Return the [X, Y] coordinate for the center point of the cell that contains the specified text.  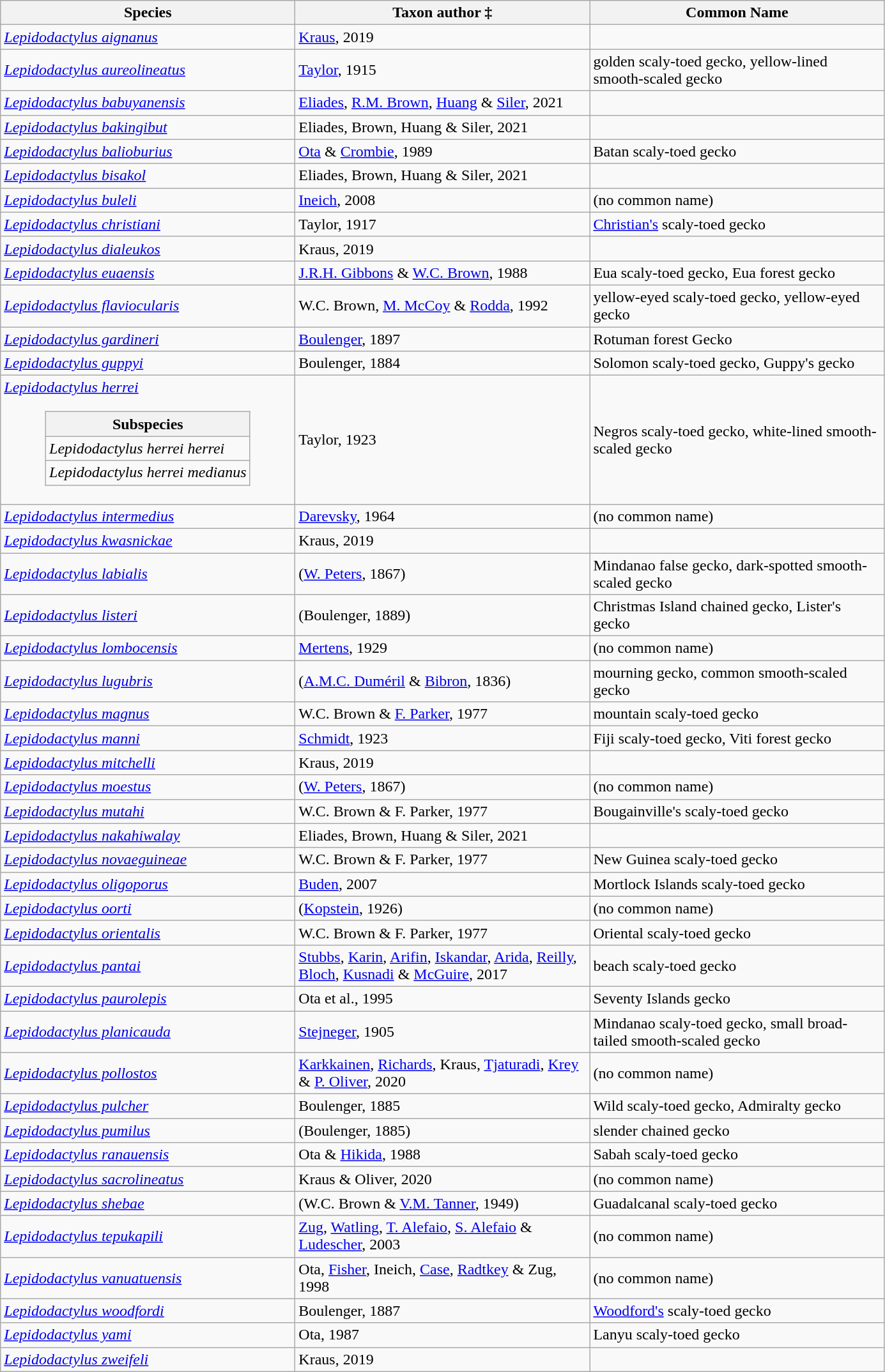
Ota, 1987 [442, 1335]
Boulenger, 1897 [442, 339]
Lepidodactylus nakahiwalay [148, 835]
Christmas Island chained gecko, Lister's gecko [737, 616]
(W.C. Brown & V.M. Tanner, 1949) [442, 1203]
Darevsky, 1964 [442, 516]
Lepidodactylus guppyi [148, 363]
Lepidodactylus mitchelli [148, 763]
Lepidodactylus pantai [148, 966]
Eua scaly-toed gecko, Eua forest gecko [737, 273]
Woodford's scaly-toed gecko [737, 1311]
Fiji scaly-toed gecko, Viti forest gecko [737, 738]
Lepidodactylus dialeukos [148, 248]
Stejneger, 1905 [442, 1031]
(Boulenger, 1889) [442, 616]
Batan scaly-toed gecko [737, 151]
Lepidodactylus vanuatuensis [148, 1277]
Lepidodactylus gardineri [148, 339]
Common Name [737, 13]
Species [148, 13]
Mindanao scaly-toed gecko, small broad-tailed smooth-scaled gecko [737, 1031]
Lepidodactylus ranauensis [148, 1155]
(Boulenger, 1885) [442, 1131]
Lepidodactylus planicauda [148, 1031]
Lepidodactylus sacrolineatus [148, 1179]
Mindanao false gecko, dark-spotted smooth-scaled gecko [737, 574]
Lepidodactylus orientalis [148, 933]
golden scaly-toed gecko, yellow-lined smooth-scaled gecko [737, 70]
Lepidodactylus lombocensis [148, 648]
Taylor, 1923 [442, 440]
Lepidodactylus magnus [148, 714]
Ota & Crombie, 1989 [442, 151]
Subspecies [148, 424]
Ineich, 2008 [442, 200]
(Kopstein, 1926) [442, 908]
Lepidodactylus listeri [148, 616]
Lepidodactylus christiani [148, 224]
J.R.H. Gibbons & W.C. Brown, 1988 [442, 273]
Lepidodactylus herrei Subspecies Lepidodactylus herrei herrei Lepidodactylus herrei medianus [148, 440]
Lepidodactylus herrei medianus [148, 473]
Lepidodactylus euaensis [148, 273]
Lepidodactylus kwasnickae [148, 540]
Lepidodactylus flaviocularis [148, 305]
Boulenger, 1884 [442, 363]
Eliades, R.M. Brown, Huang & Siler, 2021 [442, 103]
Rotuman forest Gecko [737, 339]
Zug, Watling, T. Alefaio, S. Alefaio & Ludescher, 2003 [442, 1237]
Lepidodactylus lugubris [148, 681]
Lanyu scaly-toed gecko [737, 1335]
Lepidodactylus woodfordi [148, 1311]
New Guinea scaly-toed gecko [737, 860]
yellow-eyed scaly-toed gecko, yellow-eyed gecko [737, 305]
Lepidodactylus shebae [148, 1203]
Lepidodactylus aureolineatus [148, 70]
mourning gecko, common smooth-scaled gecko [737, 681]
Sabah scaly-toed gecko [737, 1155]
Lepidodactylus bisakol [148, 176]
Lepidodactylus balioburius [148, 151]
Ota, Fisher, Ineich, Case, Radtkey & Zug, 1998 [442, 1277]
Karkkainen, Richards, Kraus, Tjaturadi, Krey & P. Oliver, 2020 [442, 1073]
(A.M.C. Duméril & Bibron, 1836) [442, 681]
Lepidodactylus bakingibut [148, 127]
Lepidodactylus oligoporus [148, 884]
Lepidodactylus mutahi [148, 811]
Boulenger, 1887 [442, 1311]
mountain scaly-toed gecko [737, 714]
Ota et al., 1995 [442, 998]
Kraus & Oliver, 2020 [442, 1179]
Taylor, 1917 [442, 224]
Lepidodactylus buleli [148, 200]
Stubbs, Karin, Arifin, Iskandar, Arida, Reilly, Bloch, Kusnadi & McGuire, 2017 [442, 966]
Oriental scaly-toed gecko [737, 933]
Taylor, 1915 [442, 70]
Lepidodactylus manni [148, 738]
Lepidodactylus novaeguineae [148, 860]
Ota & Hikida, 1988 [442, 1155]
Lepidodactylus babuyanensis [148, 103]
beach scaly-toed gecko [737, 966]
Wild scaly-toed gecko, Admiralty gecko [737, 1106]
Taxon author ‡ [442, 13]
Negros scaly-toed gecko, white-lined smooth-scaled gecko [737, 440]
Buden, 2007 [442, 884]
Lepidodactylus pumilus [148, 1131]
Guadalcanal scaly-toed gecko [737, 1203]
W.C. Brown, M. McCoy & Rodda, 1992 [442, 305]
Lepidodactylus labialis [148, 574]
Bougainville's scaly-toed gecko [737, 811]
Lepidodactylus aignanus [148, 37]
Mertens, 1929 [442, 648]
Solomon scaly-toed gecko, Guppy's gecko [737, 363]
Mortlock Islands scaly-toed gecko [737, 884]
Lepidodactylus paurolepis [148, 998]
Lepidodactylus moestus [148, 787]
Boulenger, 1885 [442, 1106]
Lepidodactylus yami [148, 1335]
Lepidodactylus herrei herrei [148, 448]
Lepidodactylus intermedius [148, 516]
Lepidodactylus pulcher [148, 1106]
Lepidodactylus zweifeli [148, 1359]
Lepidodactylus oorti [148, 908]
Schmidt, 1923 [442, 738]
Lepidodactylus tepukapili [148, 1237]
Seventy Islands gecko [737, 998]
Lepidodactylus pollostos [148, 1073]
slender chained gecko [737, 1131]
Christian's scaly-toed gecko [737, 224]
